Find where the given text appears and provide that cell's center as (X, Y) coordinate. 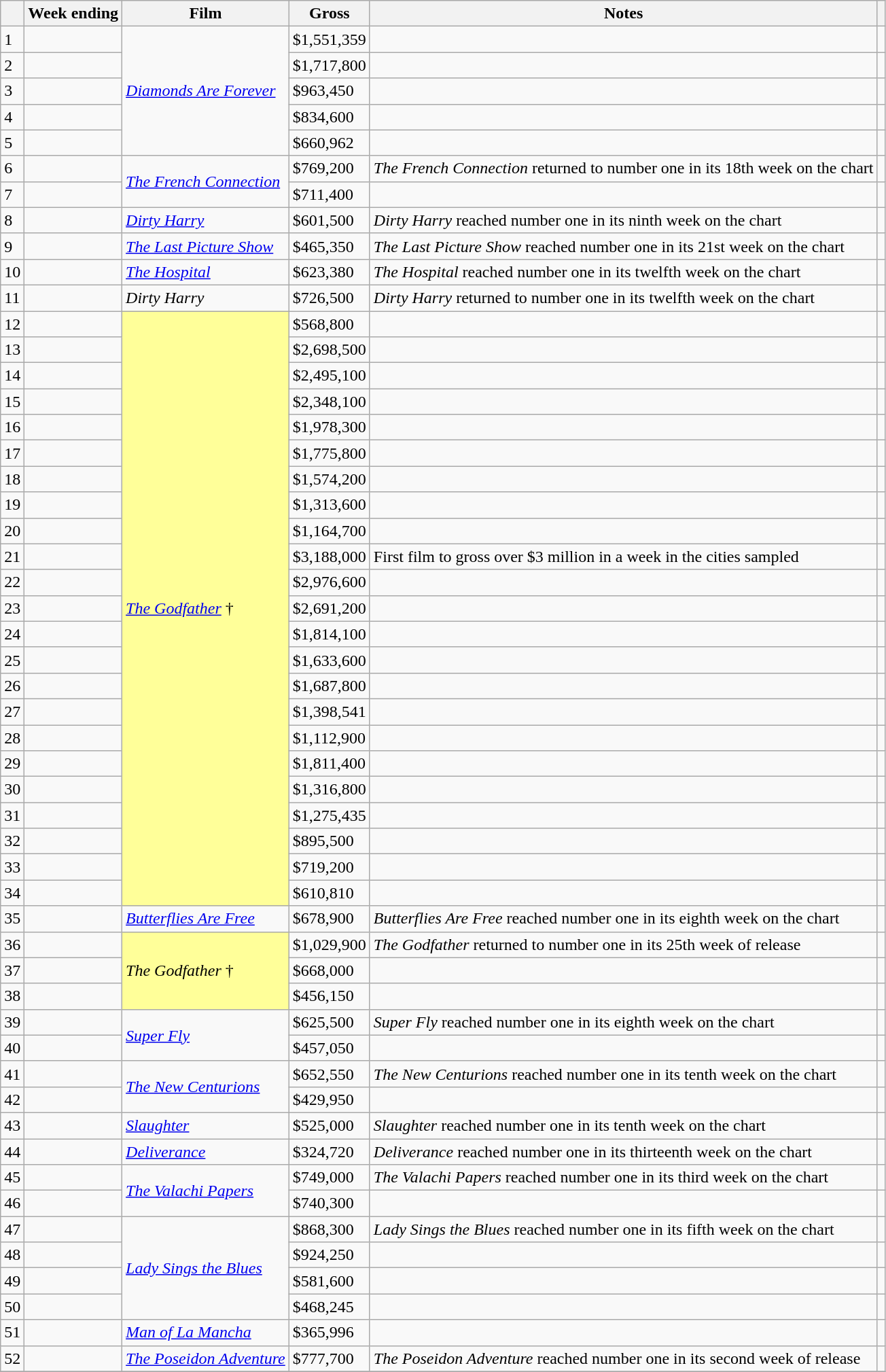
17 (12, 453)
Super Fly (206, 1035)
43 (12, 1125)
20 (12, 531)
$895,500 (329, 841)
The French Connection (206, 181)
3 (12, 91)
Deliverance reached number one in its thirteenth week on the chart (624, 1152)
18 (12, 479)
9 (12, 246)
29 (12, 764)
$834,600 (329, 117)
$1,112,900 (329, 737)
33 (12, 867)
11 (12, 298)
The Last Picture Show (206, 246)
$457,050 (329, 1048)
$610,810 (329, 893)
$660,962 (329, 143)
$1,316,800 (329, 790)
22 (12, 582)
8 (12, 220)
$1,551,359 (329, 39)
Deliverance (206, 1152)
$625,500 (329, 1022)
$1,398,541 (329, 711)
Week ending (73, 14)
23 (12, 608)
42 (12, 1100)
36 (12, 945)
39 (12, 1022)
The Godfather returned to number one in its 25th week of release (624, 945)
The Hospital reached number one in its twelfth week on the chart (624, 272)
Man of La Mancha (206, 1333)
$365,996 (329, 1333)
$1,313,600 (329, 505)
$568,800 (329, 324)
The Last Picture Show reached number one in its 21st week on the chart (624, 246)
The Valachi Papers reached number one in its third week on the chart (624, 1178)
$924,250 (329, 1255)
$456,150 (329, 996)
50 (12, 1307)
41 (12, 1074)
$2,495,100 (329, 376)
$2,691,200 (329, 608)
$1,687,800 (329, 686)
21 (12, 557)
$769,200 (329, 169)
34 (12, 893)
$1,275,435 (329, 815)
37 (12, 970)
$719,200 (329, 867)
25 (12, 660)
The Hospital (206, 272)
7 (12, 194)
47 (12, 1229)
$740,300 (329, 1203)
$3,188,000 (329, 557)
The Poseidon Adventure (206, 1358)
The Poseidon Adventure reached number one in its second week of release (624, 1358)
$1,633,600 (329, 660)
13 (12, 350)
Lady Sings the Blues (206, 1268)
$868,300 (329, 1229)
51 (12, 1333)
$525,000 (329, 1125)
$777,700 (329, 1358)
12 (12, 324)
$668,000 (329, 970)
Notes (624, 14)
$1,775,800 (329, 453)
$1,574,200 (329, 479)
Butterflies Are Free (206, 919)
1 (12, 39)
$324,720 (329, 1152)
10 (12, 272)
$468,245 (329, 1307)
14 (12, 376)
$2,698,500 (329, 350)
$429,950 (329, 1100)
Dirty Harry reached number one in its ninth week on the chart (624, 220)
First film to gross over $3 million in a week in the cities sampled (624, 557)
$678,900 (329, 919)
46 (12, 1203)
16 (12, 427)
38 (12, 996)
Slaughter reached number one in its tenth week on the chart (624, 1125)
$2,976,600 (329, 582)
28 (12, 737)
Super Fly reached number one in its eighth week on the chart (624, 1022)
The French Connection returned to number one in its 18th week on the chart (624, 169)
The New Centurions (206, 1087)
$963,450 (329, 91)
35 (12, 919)
19 (12, 505)
$652,550 (329, 1074)
49 (12, 1281)
$726,500 (329, 298)
52 (12, 1358)
4 (12, 117)
27 (12, 711)
6 (12, 169)
$1,164,700 (329, 531)
$581,600 (329, 1281)
45 (12, 1178)
Gross (329, 14)
$1,717,800 (329, 65)
Diamonds Are Forever (206, 91)
48 (12, 1255)
Dirty Harry returned to number one in its twelfth week on the chart (624, 298)
26 (12, 686)
44 (12, 1152)
24 (12, 634)
Butterflies Are Free reached number one in its eighth week on the chart (624, 919)
Film (206, 14)
$749,000 (329, 1178)
15 (12, 402)
$1,811,400 (329, 764)
5 (12, 143)
The Valachi Papers (206, 1191)
$465,350 (329, 246)
Lady Sings the Blues reached number one in its fifth week on the chart (624, 1229)
$601,500 (329, 220)
$1,029,900 (329, 945)
$1,814,100 (329, 634)
Slaughter (206, 1125)
40 (12, 1048)
$1,978,300 (329, 427)
$2,348,100 (329, 402)
$623,380 (329, 272)
$711,400 (329, 194)
The New Centurions reached number one in its tenth week on the chart (624, 1074)
31 (12, 815)
30 (12, 790)
32 (12, 841)
2 (12, 65)
